Return [X, Y] of the center of cell containing provided text 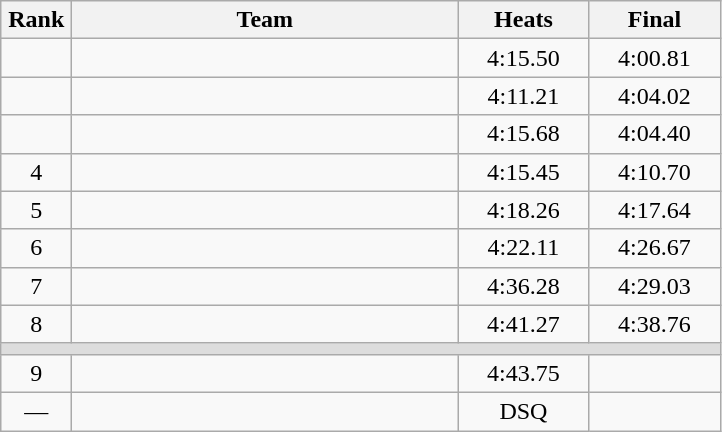
4:10.70 [654, 172]
4:38.76 [654, 324]
4:41.27 [524, 324]
4:26.67 [654, 248]
4 [36, 172]
Team [265, 20]
4:43.75 [524, 373]
6 [36, 248]
4:11.21 [524, 96]
Heats [524, 20]
4:15.68 [524, 134]
— [36, 411]
4:04.02 [654, 96]
4:22.11 [524, 248]
4:36.28 [524, 286]
7 [36, 286]
5 [36, 210]
8 [36, 324]
4:18.26 [524, 210]
Final [654, 20]
4:04.40 [654, 134]
Rank [36, 20]
4:00.81 [654, 58]
4:15.45 [524, 172]
4:15.50 [524, 58]
4:17.64 [654, 210]
9 [36, 373]
4:29.03 [654, 286]
DSQ [524, 411]
